Capture the cell that displays the provided text and extract its [X, Y] central coordinate. 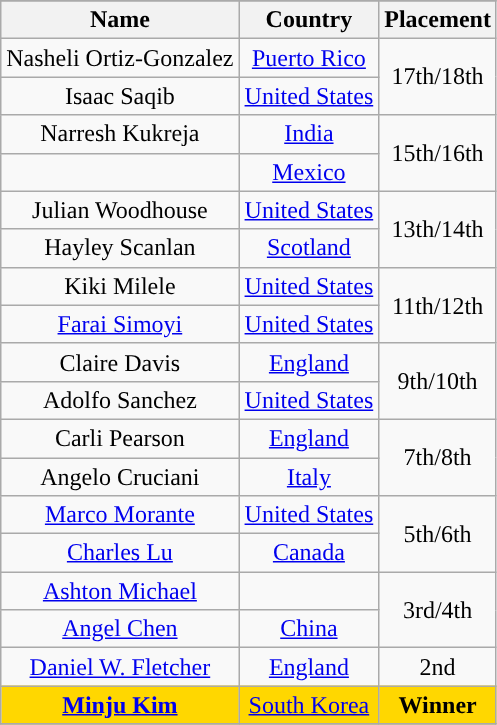
7th/8th [438, 457]
South Korea [309, 705]
Angelo Cruciani [120, 477]
15th/16th [438, 153]
Narresh Kukreja [120, 134]
Canada [309, 553]
Country [309, 20]
Angel Chen [120, 629]
Placement [438, 20]
Ashton Michael [120, 591]
17th/18th [438, 77]
India [309, 134]
9th/10th [438, 381]
11th/12th [438, 305]
Farai Simoyi [120, 324]
Adolfo Sanchez [120, 400]
Kiki Milele [120, 286]
Claire Davis [120, 362]
Puerto Rico [309, 58]
2nd [438, 667]
Winner [438, 705]
Julian Woodhouse [120, 210]
Hayley Scanlan [120, 248]
Charles Lu [120, 553]
Name [120, 20]
Isaac Saqib [120, 96]
3rd/4th [438, 610]
Marco Morante [120, 515]
Carli Pearson [120, 438]
Scotland [309, 248]
13th/14th [438, 229]
China [309, 629]
Mexico [309, 172]
Daniel W. Fletcher [120, 667]
Nasheli Ortiz-Gonzalez [120, 58]
Italy [309, 477]
Minju Kim [120, 705]
5th/6th [438, 534]
